Provide the [X, Y] coordinate of the cell's center where the given text is located.  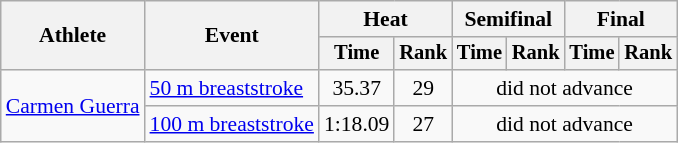
Semifinal [508, 19]
50 m breaststroke [232, 88]
Final [621, 19]
27 [423, 124]
Athlete [73, 36]
Carmen Guerra [73, 106]
29 [423, 88]
35.37 [356, 88]
Heat [386, 19]
Event [232, 36]
1:18.09 [356, 124]
100 m breaststroke [232, 124]
